From the cell containing the given text, extract its center point as (x, y) coordinate. 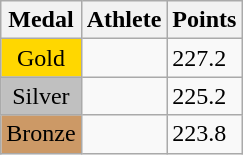
225.2 (204, 96)
Athlete (124, 20)
Silver (41, 96)
Medal (41, 20)
Gold (41, 58)
Points (204, 20)
Bronze (41, 134)
227.2 (204, 58)
223.8 (204, 134)
